Scan for the cell matching the given text and deliver its (X, Y) coordinate at center. 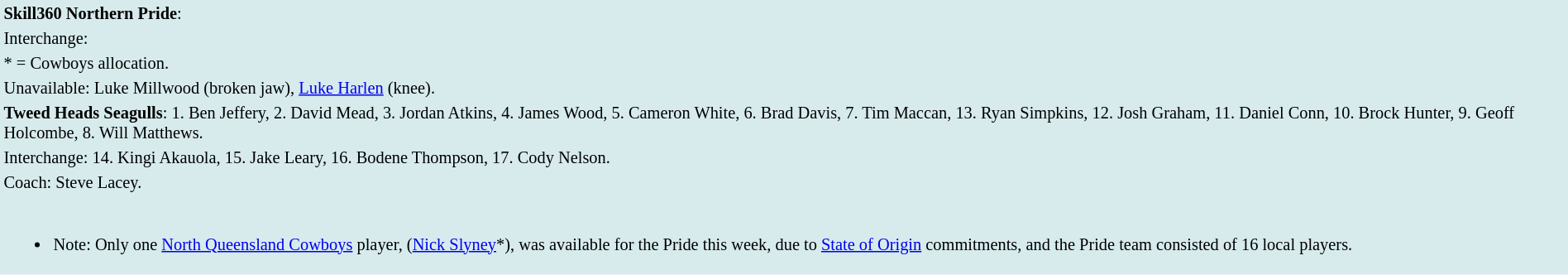
Skill360 Northern Pride: (784, 13)
Interchange: 14. Kingi Akauola, 15. Jake Leary, 16. Bodene Thompson, 17. Cody Nelson. (784, 157)
Interchange: (784, 38)
Coach: Steve Lacey. (784, 182)
Unavailable: Luke Millwood (broken jaw), Luke Harlen (knee). (784, 88)
* = Cowboys allocation. (784, 63)
